Return the [X, Y] coordinate for the center point of the cell that contains the specified text.  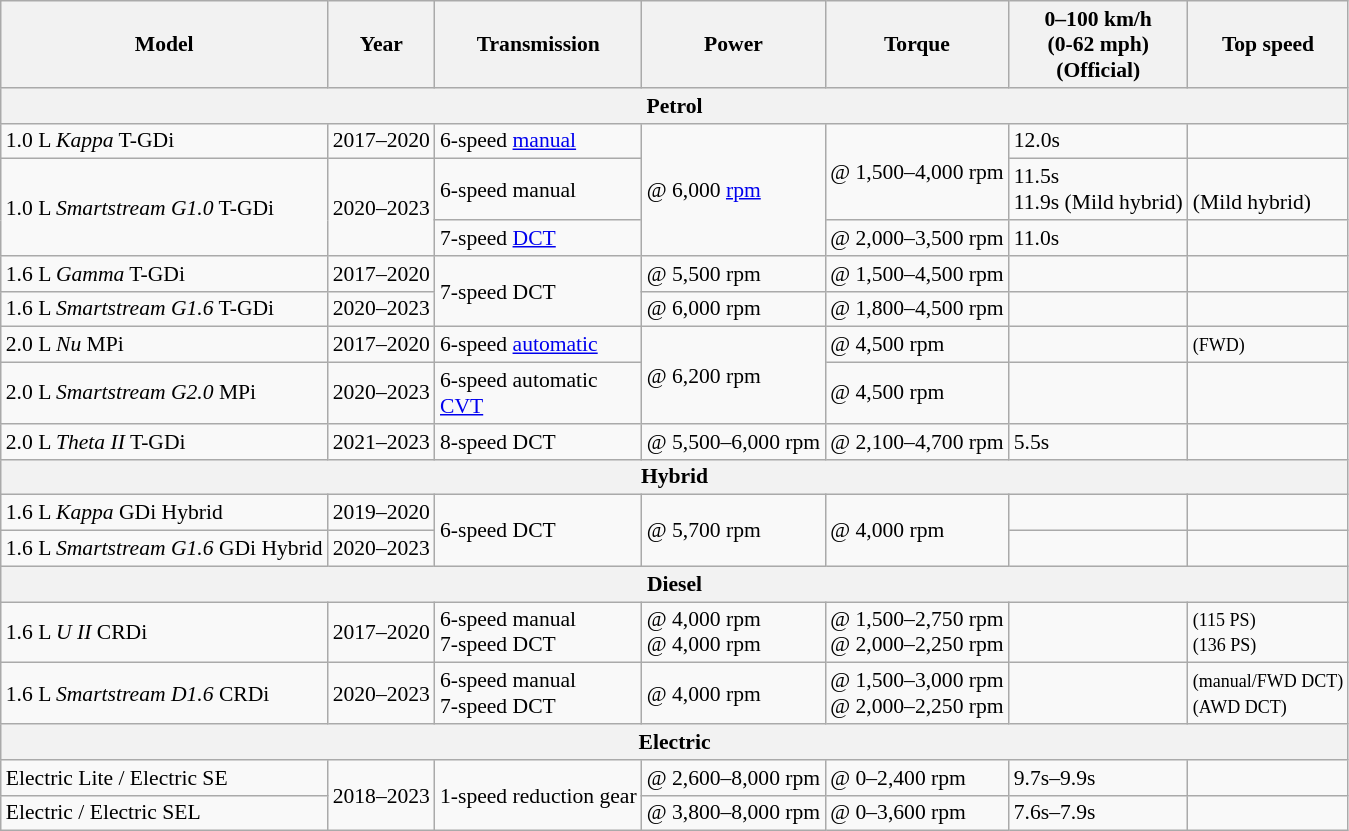
Year [382, 44]
Hybrid [675, 477]
2.0 L Theta II T-GDi [164, 442]
2.0 L Smartstream G2.0 MPi [164, 394]
5.5s [1098, 442]
6-speed automaticCVT [538, 394]
2021–2023 [382, 442]
1-speed reduction gear [538, 796]
8-speed DCT [538, 442]
1.6 L Smartstream G1.6 T-GDi [164, 309]
1.6 L Smartstream G1.6 GDi Hybrid [164, 549]
@ 0–2,400 rpm [917, 778]
@ 2,100–4,700 rpm [917, 442]
(Mild hybrid) [1268, 190]
@ 1,500–4,000 rpm [917, 172]
@ 5,500–6,000 rpm [734, 442]
Model [164, 44]
@ 3,800–8,000 rpm [734, 813]
1.0 L Smartstream G1.0 T-GDi [164, 208]
Torque [917, 44]
@ 5,500 rpm [734, 274]
(FWD) [1268, 345]
@ 4,000 rpm @ 4,000 rpm [734, 632]
@ 2,000–3,500 rpm [917, 238]
1.6 L U II CRDi [164, 632]
0–100 km/h(0-62 mph)(Official) [1098, 44]
@ 6,200 rpm [734, 376]
2019–2020 [382, 513]
7.6s–7.9s [1098, 813]
1.6 L Kappa GDi Hybrid [164, 513]
(115 PS) (136 PS) [1268, 632]
11.0s [1098, 238]
(manual/FWD DCT) (AWD DCT) [1268, 694]
Power [734, 44]
@ 5,700 rpm [734, 530]
@ 1,500–2,750 rpm @ 2,000–2,250 rpm [917, 632]
1.6 L Gamma T-GDi [164, 274]
12.0s [1098, 141]
6-speed automatic [538, 345]
@ 0–3,600 rpm [917, 813]
Electric [675, 742]
Petrol [675, 106]
2.0 L Nu MPi [164, 345]
@ 1,500–4,500 rpm [917, 274]
6-speed DCT [538, 530]
@ 2,600–8,000 rpm [734, 778]
2018–2023 [382, 796]
@ 1,500–3,000 rpm @ 2,000–2,250 rpm [917, 694]
Transmission [538, 44]
Electric / Electric SEL [164, 813]
Top speed [1268, 44]
Electric Lite / Electric SE [164, 778]
1.6 L Smartstream D1.6 CRDi [164, 694]
1.0 L Kappa T-GDi [164, 141]
11.5s11.9s (Mild hybrid) [1098, 190]
Diesel [675, 584]
@ 1,800–4,500 rpm [917, 309]
9.7s–9.9s [1098, 778]
